Provide the (X, Y) coordinate of the cell's center where the given text is located.  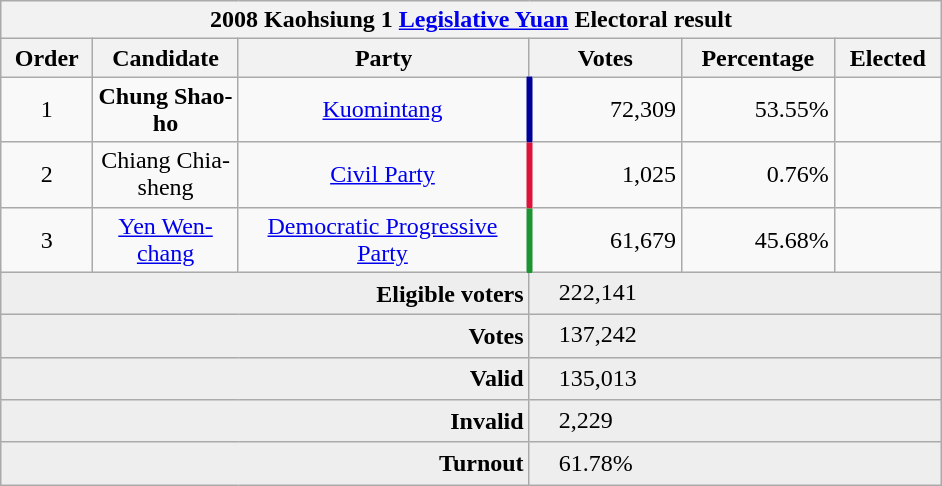
72,309 (605, 110)
Democratic Progressive Party (384, 240)
61.78% (735, 464)
Chiang Chia-sheng (166, 174)
2 (46, 174)
0.76% (758, 174)
137,242 (735, 336)
3 (46, 240)
Chung Shao-ho (166, 110)
2008 Kaohsiung 1 Legislative Yuan Electoral result (470, 20)
222,141 (735, 294)
1,025 (605, 174)
Eligible voters (264, 294)
135,013 (735, 378)
53.55% (758, 110)
Kuomintang (384, 110)
Turnout (264, 464)
Elected (888, 58)
Percentage (758, 58)
Party (384, 58)
1 (46, 110)
Civil Party (384, 174)
61,679 (605, 240)
2,229 (735, 422)
Yen Wen-chang (166, 240)
Valid (264, 378)
Order (46, 58)
45.68% (758, 240)
Invalid (264, 422)
Candidate (166, 58)
